Determine the [X, Y] coordinate at the center of the cell enclosing the given text.  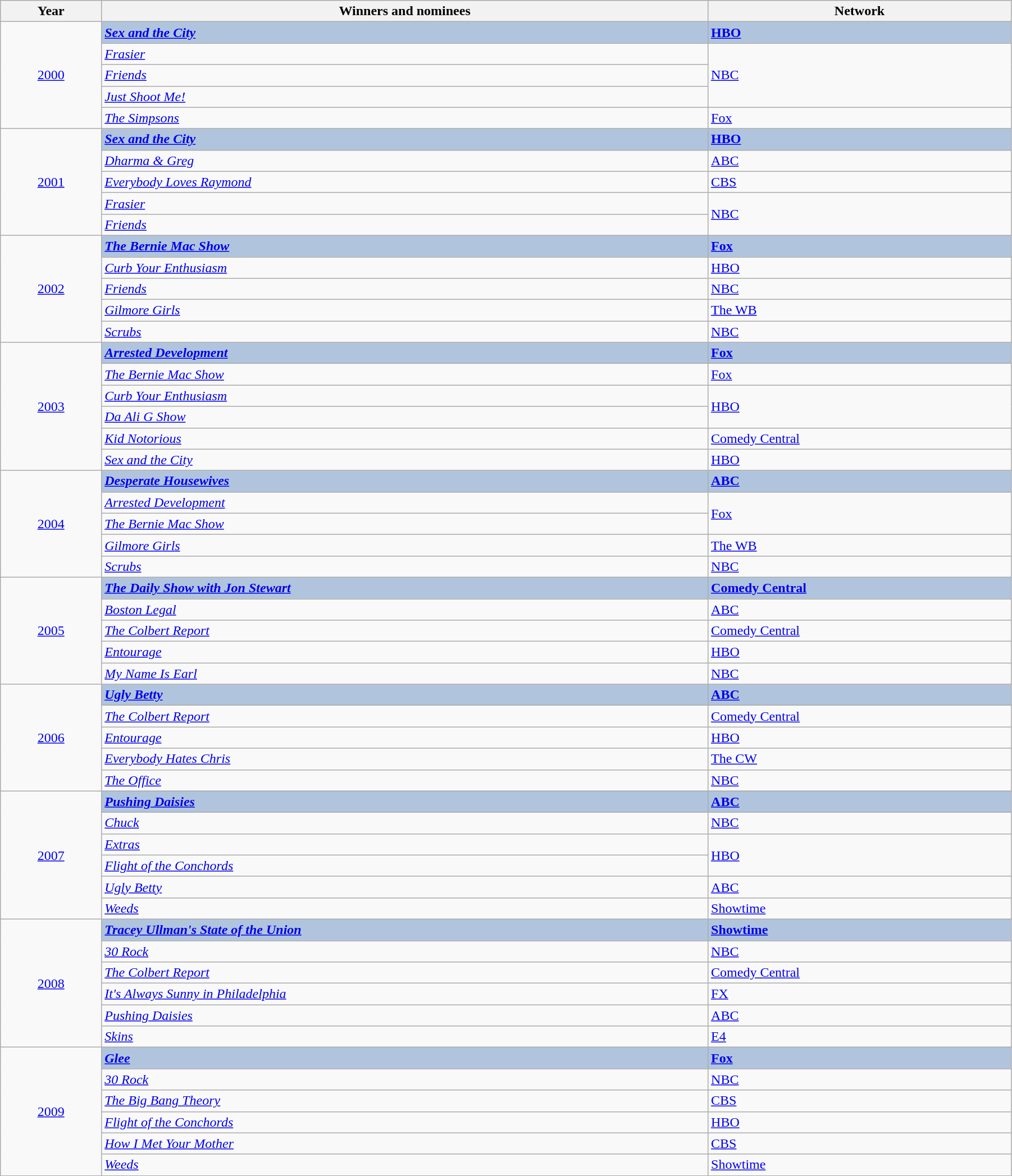
2003 [51, 406]
Dharma & Greg [405, 161]
Chuck [405, 823]
How I Met Your Mother [405, 1143]
2004 [51, 524]
2000 [51, 75]
The Daily Show with Jon Stewart [405, 588]
Network [860, 11]
Boston Legal [405, 609]
2001 [51, 182]
It's Always Sunny in Philadelphia [405, 994]
Desperate Housewives [405, 481]
2009 [51, 1111]
2006 [51, 738]
The Office [405, 780]
2002 [51, 289]
The Simpsons [405, 118]
Tracey Ullman's State of the Union [405, 930]
2007 [51, 855]
Year [51, 11]
Just Shoot Me! [405, 97]
Skins [405, 1037]
The Big Bang Theory [405, 1101]
FX [860, 994]
Kid Notorious [405, 438]
Glee [405, 1058]
Everybody Loves Raymond [405, 182]
Extras [405, 844]
My Name Is Earl [405, 674]
2008 [51, 983]
2005 [51, 630]
E4 [860, 1037]
Everybody Hates Chris [405, 759]
Winners and nominees [405, 11]
Da Ali G Show [405, 417]
The CW [860, 759]
